From the cell containing the given text, extract its center point as [x, y] coordinate. 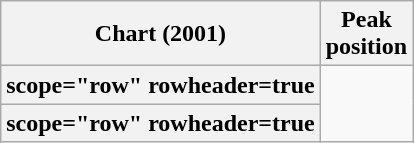
Chart (2001) [160, 34]
Peakposition [366, 34]
